Extract the [x, y] coordinate from the center of the cell holding the provided text.  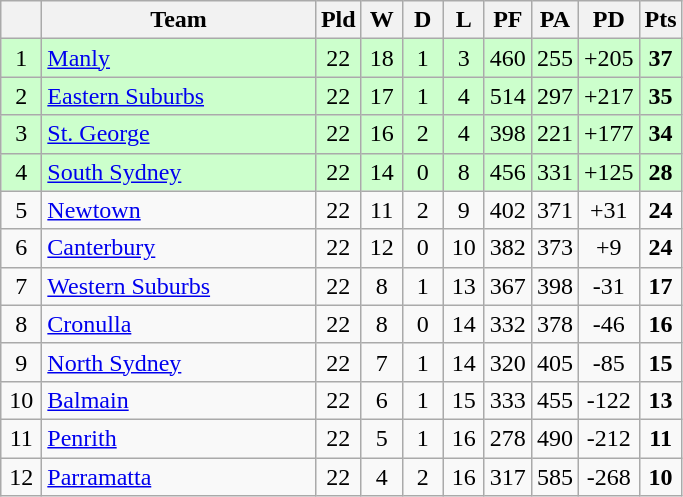
+205 [608, 58]
456 [508, 172]
W [382, 20]
382 [508, 248]
L [464, 20]
255 [554, 58]
373 [554, 248]
South Sydney [179, 172]
Pts [660, 20]
Penrith [179, 438]
+9 [608, 248]
-122 [608, 400]
332 [508, 324]
North Sydney [179, 362]
St. George [179, 134]
35 [660, 96]
317 [508, 477]
402 [508, 210]
Western Suburbs [179, 286]
Canterbury [179, 248]
Pld [338, 20]
18 [382, 58]
378 [554, 324]
-212 [608, 438]
278 [508, 438]
320 [508, 362]
+31 [608, 210]
-85 [608, 362]
Eastern Suburbs [179, 96]
+177 [608, 134]
37 [660, 58]
-46 [608, 324]
Manly [179, 58]
-268 [608, 477]
PD [608, 20]
PA [554, 20]
455 [554, 400]
221 [554, 134]
371 [554, 210]
585 [554, 477]
Parramatta [179, 477]
405 [554, 362]
460 [508, 58]
514 [508, 96]
Balmain [179, 400]
Team [179, 20]
+217 [608, 96]
490 [554, 438]
+125 [608, 172]
D [422, 20]
333 [508, 400]
PF [508, 20]
34 [660, 134]
-31 [608, 286]
28 [660, 172]
331 [554, 172]
Newtown [179, 210]
Cronulla [179, 324]
297 [554, 96]
367 [508, 286]
